Scan for the cell matching the given text and deliver its [x, y] coordinate at center. 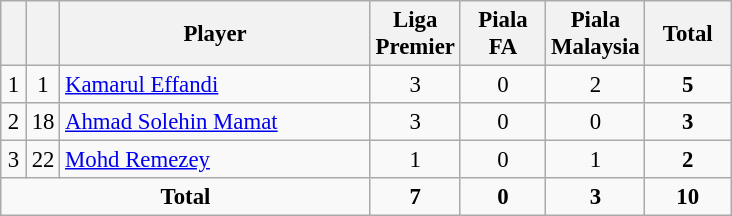
18 [42, 122]
Player [216, 34]
Kamarul Effandi [216, 85]
7 [415, 197]
5 [688, 85]
Liga Premier [415, 34]
Piala Malaysia [596, 34]
22 [42, 160]
10 [688, 197]
Mohd Remezey [216, 160]
Piala FA [503, 34]
Ahmad Solehin Mamat [216, 122]
